Locate the cell with the specified text and output its [X, Y] center coordinate. 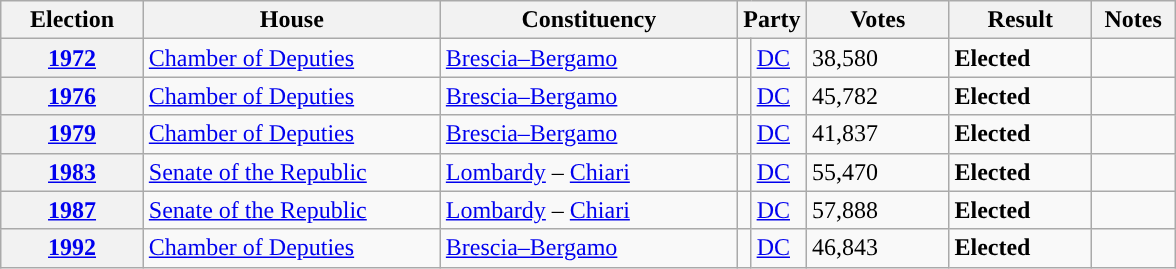
Party [772, 20]
41,837 [878, 134]
Constituency [588, 20]
45,782 [878, 96]
38,580 [878, 58]
57,888 [878, 210]
1983 [72, 172]
55,470 [878, 172]
House [292, 20]
1992 [72, 248]
Result [1020, 20]
Notes [1134, 20]
Election [72, 20]
1972 [72, 58]
1987 [72, 210]
1979 [72, 134]
46,843 [878, 248]
Votes [878, 20]
1976 [72, 96]
